Detect which cell encompasses the target text, then output its (x, y) center coordinate. 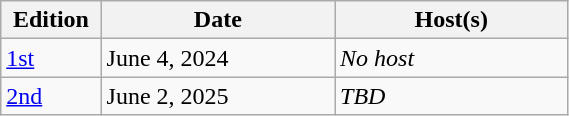
Date (218, 20)
1st (51, 58)
No host (452, 58)
Host(s) (452, 20)
Edition (51, 20)
TBD (452, 96)
June 4, 2024 (218, 58)
2nd (51, 96)
June 2, 2025 (218, 96)
